Locate the cell with the specified text and output its (X, Y) center coordinate. 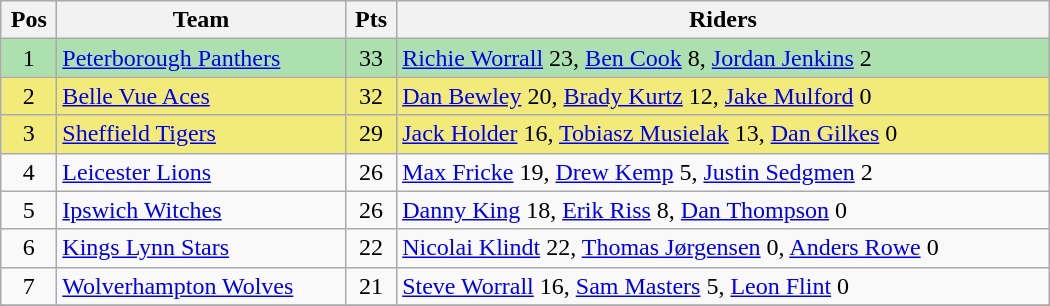
21 (370, 286)
Pts (370, 20)
7 (29, 286)
Sheffield Tigers (202, 134)
Ipswich Witches (202, 210)
Wolverhampton Wolves (202, 286)
5 (29, 210)
Kings Lynn Stars (202, 248)
22 (370, 248)
1 (29, 58)
4 (29, 172)
29 (370, 134)
Max Fricke 19, Drew Kemp 5, Justin Sedgmen 2 (724, 172)
Steve Worrall 16, Sam Masters 5, Leon Flint 0 (724, 286)
33 (370, 58)
Team (202, 20)
Dan Bewley 20, Brady Kurtz 12, Jake Mulford 0 (724, 96)
Pos (29, 20)
6 (29, 248)
Danny King 18, Erik Riss 8, Dan Thompson 0 (724, 210)
Richie Worrall 23, Ben Cook 8, Jordan Jenkins 2 (724, 58)
Belle Vue Aces (202, 96)
32 (370, 96)
3 (29, 134)
Nicolai Klindt 22, Thomas Jørgensen 0, Anders Rowe 0 (724, 248)
2 (29, 96)
Jack Holder 16, Tobiasz Musielak 13, Dan Gilkes 0 (724, 134)
Peterborough Panthers (202, 58)
Leicester Lions (202, 172)
Riders (724, 20)
